Return the (x, y) coordinate for the center point of the cell that contains the specified text.  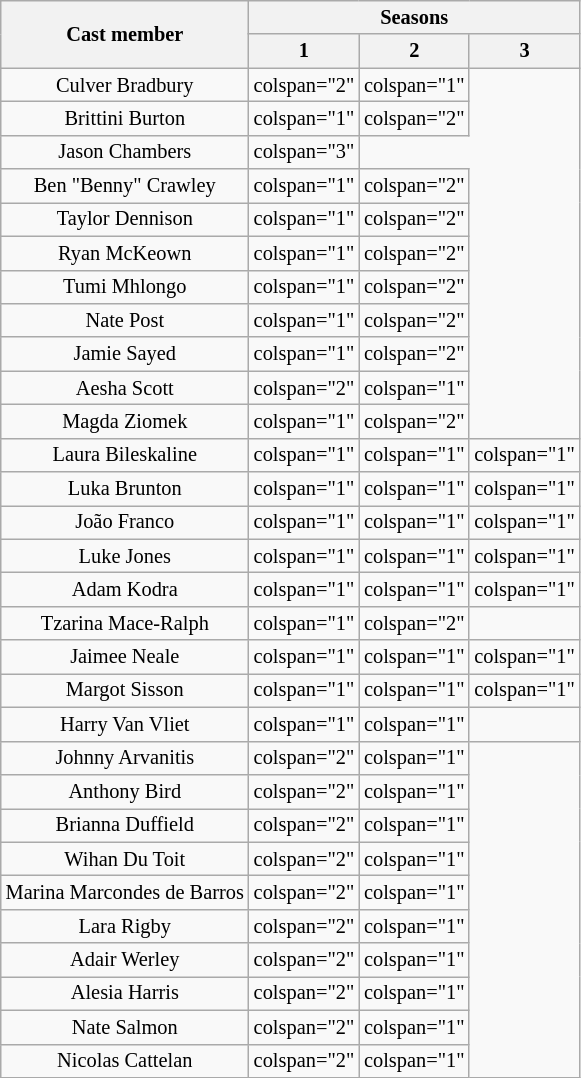
Marina Marcondes de Barros (125, 892)
Jamie Sayed (125, 354)
Ben "Benny" Crawley (125, 186)
Taylor Dennison (125, 219)
Johnny Arvanitis (125, 758)
Culver Bradbury (125, 85)
Brittini Burton (125, 118)
Luka Brunton (125, 489)
1 (304, 51)
Nicolas Cattelan (125, 1061)
Margot Sisson (125, 690)
Ryan McKeown (125, 253)
Anthony Bird (125, 791)
Lara Rigby (125, 926)
Seasons (414, 17)
3 (524, 51)
colspan="3" (304, 152)
Jaimee Neale (125, 657)
João Franco (125, 522)
Aesha Scott (125, 388)
Alesia Harris (125, 993)
Adair Werley (125, 960)
Wihan Du Toit (125, 859)
Brianna Duffield (125, 825)
Nate Salmon (125, 1027)
Magda Ziomek (125, 421)
Luke Jones (125, 556)
Tumi Mhlongo (125, 287)
Cast member (125, 34)
Nate Post (125, 320)
Tzarina Mace-Ralph (125, 623)
Laura Bileskaline (125, 455)
Jason Chambers (125, 152)
2 (414, 51)
Adam Kodra (125, 589)
Harry Van Vliet (125, 724)
